Identify which cell holds the provided text, then report its (X, Y) central coordinate. 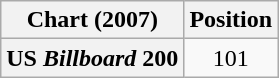
US Billboard 200 (92, 58)
101 (231, 58)
Position (231, 20)
Chart (2007) (92, 20)
